Search for the cell housing the specified text and yield its (X, Y) center coordinate. 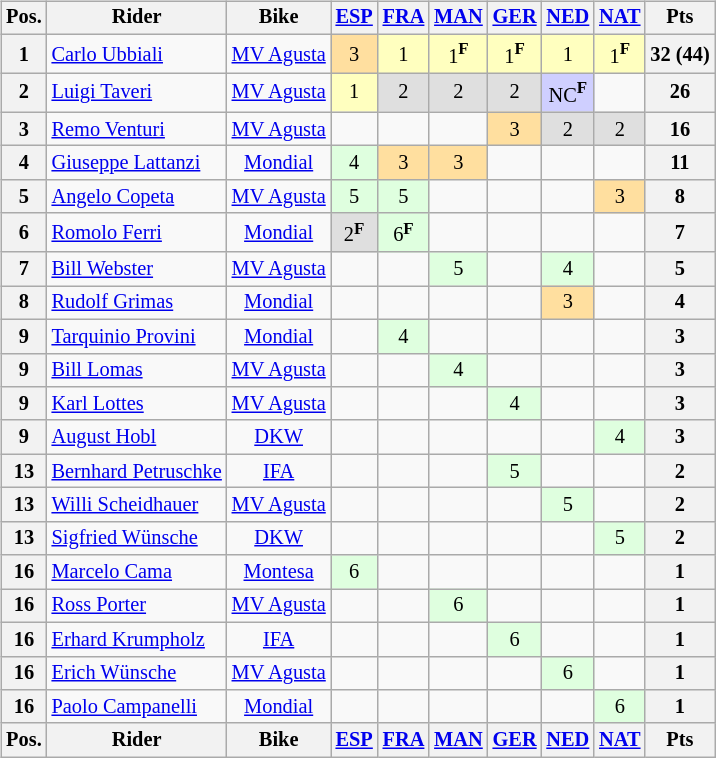
Remo Venturi (137, 129)
Ross Porter (137, 606)
Angelo Copeta (137, 197)
32 (44) (680, 54)
Sigfried Wünsche (137, 538)
Luigi Taveri (137, 92)
Paolo Campanelli (137, 707)
Bill Webster (137, 269)
Carlo Ubbiali (137, 54)
Giuseppe Lattanzi (137, 163)
Bernhard Petruschke (137, 471)
Bill Lomas (137, 370)
Tarquinio Provini (137, 336)
Karl Lottes (137, 404)
Romolo Ferri (137, 232)
11 (680, 163)
NCF (568, 92)
Marcelo Cama (137, 572)
Rudolf Grimas (137, 303)
26 (680, 92)
Willi Scheidhauer (137, 505)
Erhard Krumpholz (137, 639)
Montesa (279, 572)
Erich Wünsche (137, 673)
6F (404, 232)
August Hobl (137, 437)
2F (354, 232)
